Identify which cell holds the provided text, then report its (X, Y) central coordinate. 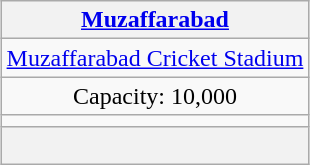
Capacity: 10,000 (155, 96)
Muzaffarabad Cricket Stadium (155, 58)
Muzaffarabad (155, 20)
